Search for the cell housing the specified text and yield its (x, y) center coordinate. 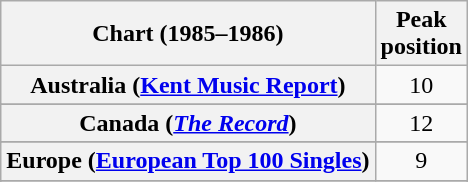
Peak position (421, 34)
10 (421, 85)
Chart (1985–1986) (188, 34)
Europe (European Top 100 Singles) (188, 161)
Canada (The Record) (188, 123)
12 (421, 123)
Australia (Kent Music Report) (188, 85)
9 (421, 161)
